Return the (X, Y) coordinate for the center point of the cell that contains the specified text.  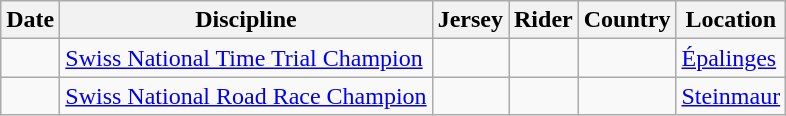
Country (627, 20)
Jersey (470, 20)
Steinmaur (731, 96)
Location (731, 20)
Rider (543, 20)
Discipline (246, 20)
Swiss National Time Trial Champion (246, 58)
Date (30, 20)
Épalinges (731, 58)
Swiss National Road Race Champion (246, 96)
